Detect which cell encompasses the target text, then output its (x, y) center coordinate. 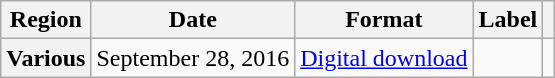
Region (46, 20)
Format (384, 20)
Label (508, 20)
September 28, 2016 (193, 58)
Date (193, 20)
Various (46, 58)
Digital download (384, 58)
